For the text-containing cell, return its midpoint in (X, Y) coordinate format. 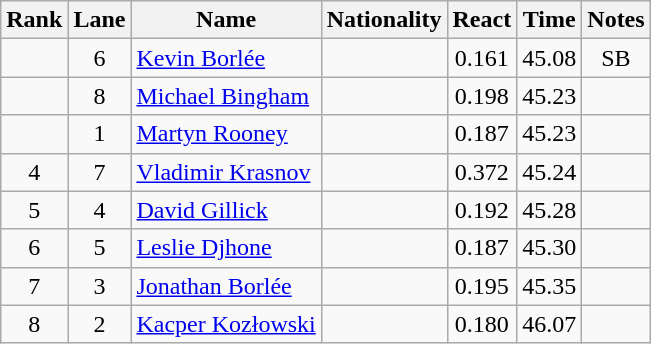
46.07 (550, 324)
Lane (100, 20)
2 (100, 324)
0.372 (482, 172)
React (482, 20)
Michael Bingham (226, 96)
0.161 (482, 58)
Notes (616, 20)
Martyn Rooney (226, 134)
45.08 (550, 58)
45.35 (550, 286)
3 (100, 286)
45.30 (550, 248)
1 (100, 134)
45.24 (550, 172)
Vladimir Krasnov (226, 172)
David Gillick (226, 210)
0.195 (482, 286)
Jonathan Borlée (226, 286)
0.180 (482, 324)
Kacper Kozłowski (226, 324)
0.198 (482, 96)
Kevin Borlée (226, 58)
Time (550, 20)
SB (616, 58)
Nationality (384, 20)
Leslie Djhone (226, 248)
Rank (34, 20)
45.28 (550, 210)
0.192 (482, 210)
Name (226, 20)
